Find where the given text appears and provide that cell's center as (x, y) coordinate. 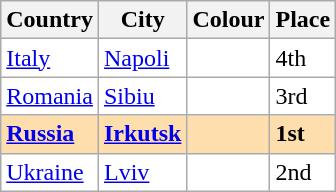
Ukraine (50, 172)
1st (303, 134)
Romania (50, 96)
Italy (50, 58)
Colour (228, 20)
City (142, 20)
Place (303, 20)
Lviv (142, 172)
Country (50, 20)
Russia (50, 134)
3rd (303, 96)
Napoli (142, 58)
Sibiu (142, 96)
2nd (303, 172)
4th (303, 58)
Irkutsk (142, 134)
